Capture the cell that displays the provided text and extract its (X, Y) central coordinate. 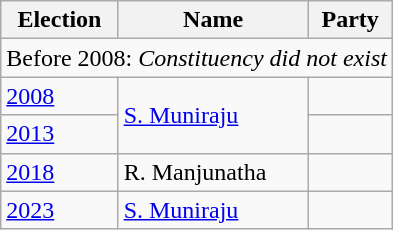
2013 (60, 134)
Election (60, 20)
R. Manjunatha (213, 172)
Party (350, 20)
Before 2008: Constituency did not exist (197, 58)
Name (213, 20)
2018 (60, 172)
2008 (60, 96)
2023 (60, 210)
